Output the (X, Y) coordinate of the center of the cell containing the given text.  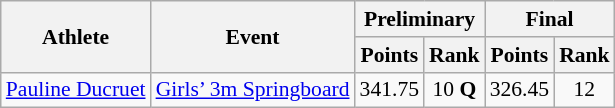
Pauline Ducruet (76, 90)
12 (584, 90)
10 Q (454, 90)
341.75 (390, 90)
Event (253, 36)
Girls’ 3m Springboard (253, 90)
Final (550, 19)
Athlete (76, 36)
Preliminary (420, 19)
326.45 (520, 90)
